Find where the given text appears and provide that cell's center as (x, y) coordinate. 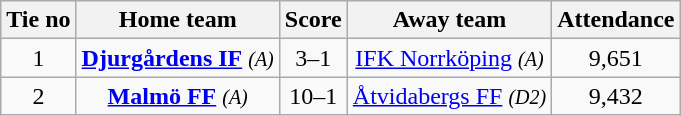
1 (38, 58)
Djurgårdens IF (A) (178, 58)
Åtvidabergs FF (D2) (449, 96)
3–1 (313, 58)
Attendance (616, 20)
9,432 (616, 96)
9,651 (616, 58)
Tie no (38, 20)
Malmö FF (A) (178, 96)
Home team (178, 20)
IFK Norrköping (A) (449, 58)
Score (313, 20)
10–1 (313, 96)
Away team (449, 20)
2 (38, 96)
